Determine the (x, y) coordinate at the center of the cell enclosing the given text.  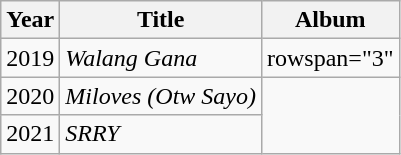
Miloves (Otw Sayo) (161, 96)
Year (30, 20)
2020 (30, 96)
2019 (30, 58)
2021 (30, 134)
Album (330, 20)
Walang Gana (161, 58)
SRRY (161, 134)
rowspan="3" (330, 58)
Title (161, 20)
